Determine the (x, y) coordinate at the center of the cell enclosing the given text.  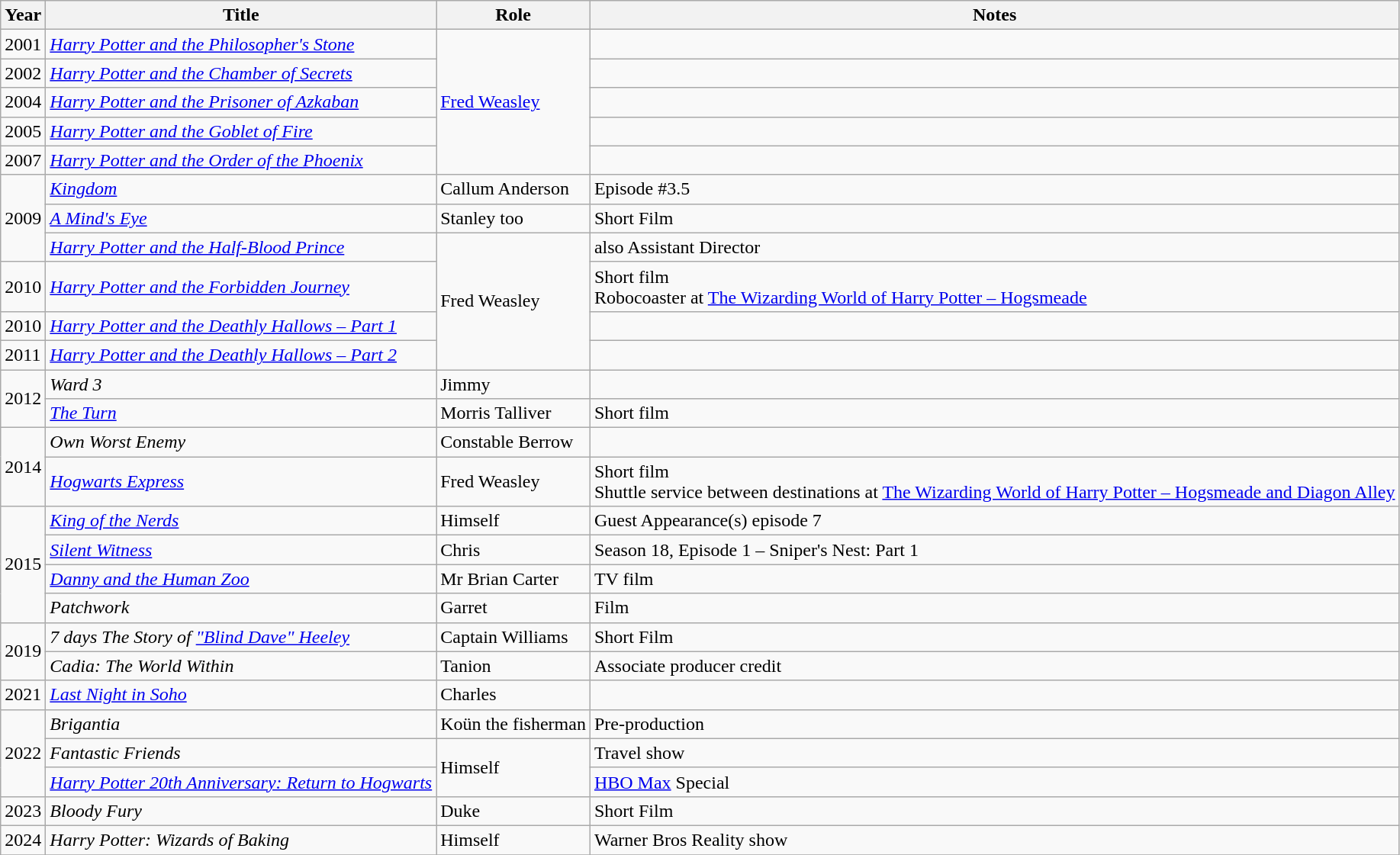
2022 (23, 753)
Stanley too (513, 218)
Harry Potter and the Philosopher's Stone (241, 44)
Mr Brian Carter (513, 579)
2024 (23, 840)
Harry Potter and the Deathly Hallows – Part 1 (241, 326)
Garret (513, 608)
2005 (23, 131)
Harry Potter 20th Anniversary: Return to Hogwarts (241, 782)
Harry Potter and the Order of the Phoenix (241, 160)
2004 (23, 102)
Short filmRobocoaster at The Wizarding World of Harry Potter – Hogsmeade (995, 287)
Harry Potter and the Chamber of Secrets (241, 73)
Brigantia (241, 724)
Constable Berrow (513, 442)
2012 (23, 398)
2021 (23, 695)
Episode #3.5 (995, 189)
Ward 3 (241, 384)
Harry Potter: Wizards of Baking (241, 840)
2007 (23, 160)
Charles (513, 695)
A Mind's Eye (241, 218)
7 days The Story of "Blind Dave" Heeley (241, 637)
Bloody Fury (241, 811)
Season 18, Episode 1 – Sniper's Nest: Part 1 (995, 550)
Danny and the Human Zoo (241, 579)
Captain Williams (513, 637)
King of the Nerds (241, 521)
Harry Potter and the Goblet of Fire (241, 131)
Harry Potter and the Prisoner of Azkaban (241, 102)
2011 (23, 355)
Jimmy (513, 384)
2023 (23, 811)
2014 (23, 467)
Notes (995, 15)
Year (23, 15)
Harry Potter and the Half-Blood Prince (241, 247)
Pre-production (995, 724)
Warner Bros Reality show (995, 840)
Travel show (995, 753)
TV film (995, 579)
Duke (513, 811)
Title (241, 15)
Koün the fisherman (513, 724)
also Assistant Director (995, 247)
Associate producer credit (995, 666)
Last Night in Soho (241, 695)
Callum Anderson (513, 189)
Chris (513, 550)
2015 (23, 564)
2009 (23, 218)
Role (513, 15)
2001 (23, 44)
Harry Potter and the Forbidden Journey (241, 287)
Tanion (513, 666)
Short filmShuttle service between destinations at The Wizarding World of Harry Potter – Hogsmeade and Diagon Alley (995, 482)
Morris Talliver (513, 413)
Fantastic Friends (241, 753)
The Turn (241, 413)
Silent Witness (241, 550)
Kingdom (241, 189)
Film (995, 608)
Own Worst Enemy (241, 442)
Patchwork (241, 608)
Short film (995, 413)
Harry Potter and the Deathly Hallows – Part 2 (241, 355)
2002 (23, 73)
Hogwarts Express (241, 482)
2019 (23, 651)
Guest Appearance(s) episode 7 (995, 521)
HBO Max Special (995, 782)
Cadia: The World Within (241, 666)
